Search for the cell housing the specified text and yield its [x, y] center coordinate. 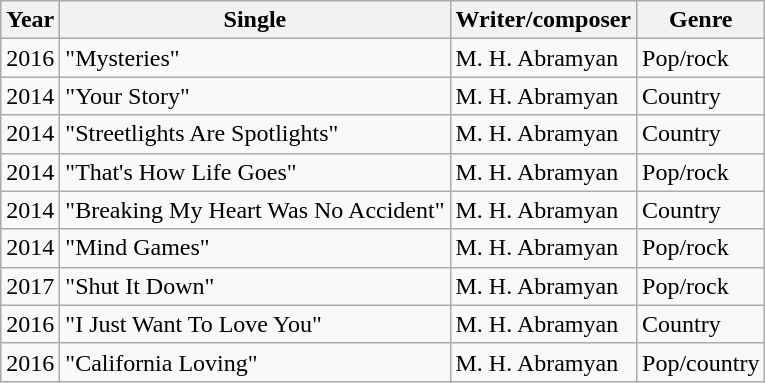
"Your Story" [255, 96]
Single [255, 20]
"Streetlights Are Spotlights" [255, 134]
"Mysteries" [255, 58]
2017 [30, 286]
"That's How Life Goes" [255, 172]
Year [30, 20]
Pop/country [701, 362]
"California Loving" [255, 362]
Writer/composer [544, 20]
"Breaking My Heart Was No Accident" [255, 210]
"Shut It Down" [255, 286]
Genre [701, 20]
"Mind Games" [255, 248]
"I Just Want To Love You" [255, 324]
